Provide the [x, y] coordinate of the cell's center where the given text is located.  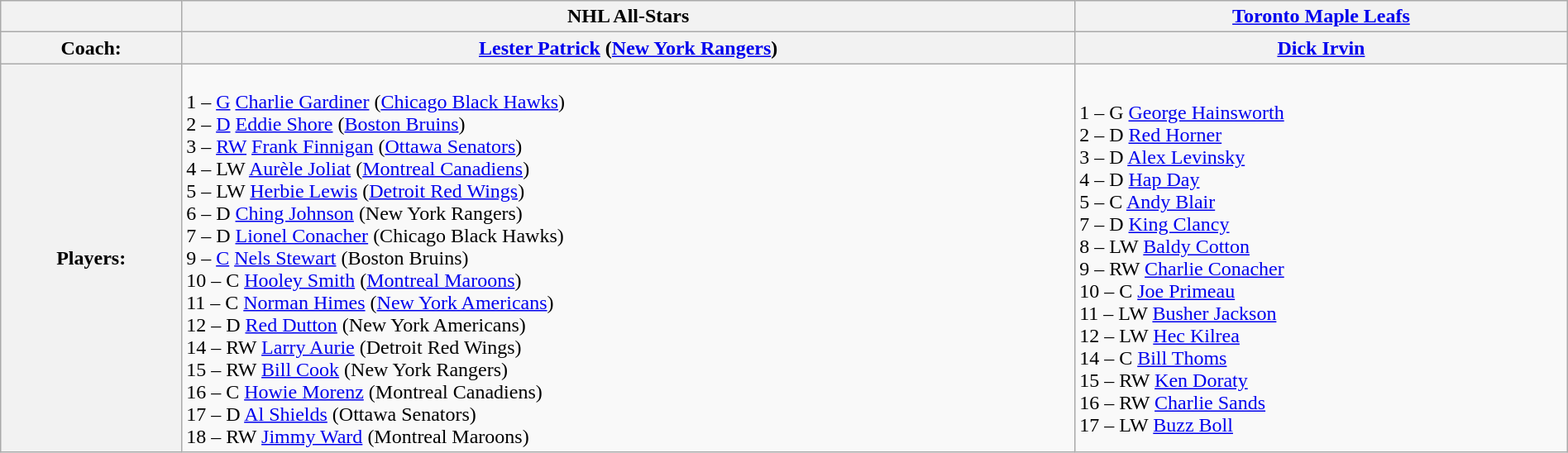
Players: [91, 258]
Dick Irvin [1322, 48]
Toronto Maple Leafs [1322, 17]
Coach: [91, 48]
NHL All-Stars [629, 17]
Lester Patrick (New York Rangers) [629, 48]
